Extract the [X, Y] coordinate from the center of the cell holding the provided text.  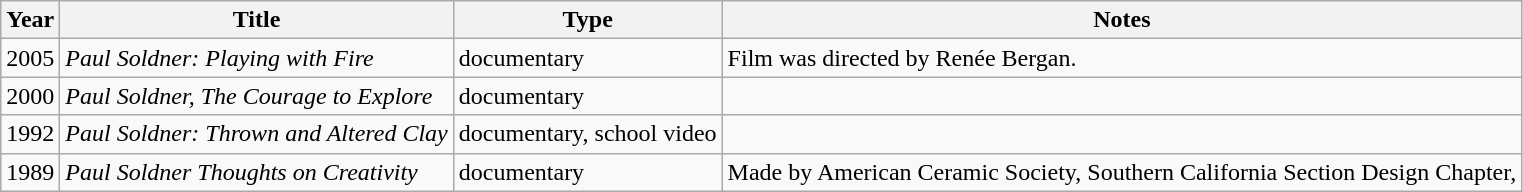
Paul Soldner Thoughts on Creativity [256, 172]
Paul Soldner: Thrown and Altered Clay [256, 134]
Film was directed by Renée Bergan. [1122, 58]
Title [256, 20]
1989 [30, 172]
Year [30, 20]
Made by American Ceramic Society, Southern California Section Design Chapter, [1122, 172]
2000 [30, 96]
Paul Soldner: Playing with Fire [256, 58]
Notes [1122, 20]
1992 [30, 134]
2005 [30, 58]
documentary, school video [588, 134]
Type [588, 20]
Paul Soldner, The Courage to Explore [256, 96]
